Find where the given text appears and provide that cell's center as (x, y) coordinate. 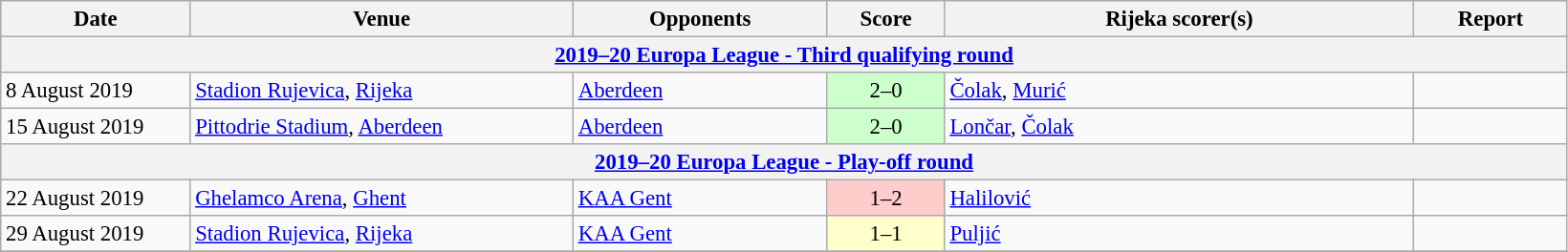
1–2 (885, 199)
22 August 2019 (96, 199)
Ghelamco Arena, Ghent (382, 199)
8 August 2019 (96, 91)
1–1 (885, 234)
Venue (382, 19)
15 August 2019 (96, 127)
Report (1492, 19)
Halilović (1180, 199)
Date (96, 19)
Lončar, Čolak (1180, 127)
Score (885, 19)
29 August 2019 (96, 234)
Pittodrie Stadium, Aberdeen (382, 127)
Opponents (700, 19)
2019–20 Europa League - Third qualifying round (784, 55)
Puljić (1180, 234)
2019–20 Europa League - Play-off round (784, 162)
Rijeka scorer(s) (1180, 19)
Čolak, Murić (1180, 91)
